Find where the given text appears and provide that cell's center as (x, y) coordinate. 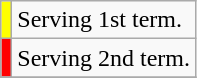
Serving 2nd term. (104, 58)
Serving 1st term. (104, 20)
